Return the [X, Y] coordinate for the center point of the cell that contains the specified text.  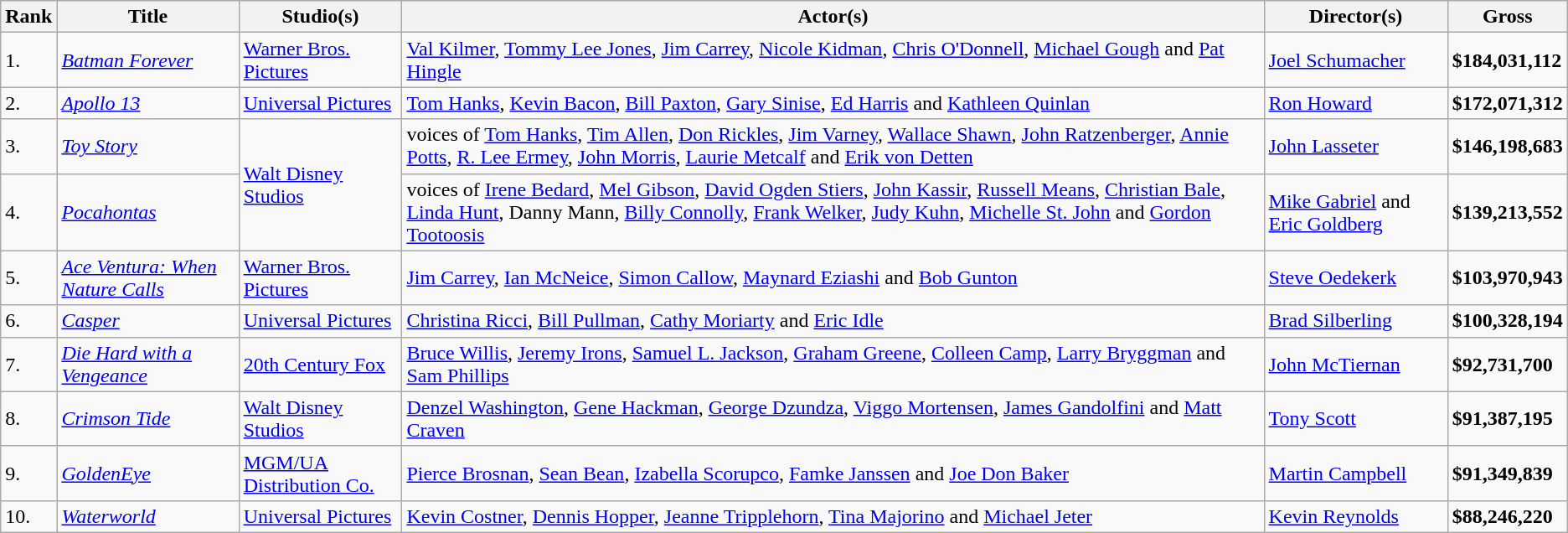
Denzel Washington, Gene Hackman, George Dzundza, Viggo Mortensen, James Gandolfini and Matt Craven [833, 419]
1. [28, 60]
Ron Howard [1355, 103]
Martin Campbell [1355, 473]
Christina Ricci, Bill Pullman, Cathy Moriarty and Eric Idle [833, 321]
$100,328,194 [1508, 321]
$146,198,683 [1508, 146]
Joel Schumacher [1355, 60]
$91,349,839 [1508, 473]
$103,970,943 [1508, 278]
Waterworld [147, 516]
Pocahontas [147, 212]
John Lasseter [1355, 146]
Die Hard with a Vengeance [147, 364]
7. [28, 364]
20th Century Fox [320, 364]
2. [28, 103]
$92,731,700 [1508, 364]
Title [147, 17]
Gross [1508, 17]
3. [28, 146]
$172,071,312 [1508, 103]
Rank [28, 17]
5. [28, 278]
Actor(s) [833, 17]
$184,031,112 [1508, 60]
Director(s) [1355, 17]
Apollo 13 [147, 103]
Crimson Tide [147, 419]
$88,246,220 [1508, 516]
Mike Gabriel and Eric Goldberg [1355, 212]
$139,213,552 [1508, 212]
Kevin Reynolds [1355, 516]
Casper [147, 321]
Val Kilmer, Tommy Lee Jones, Jim Carrey, Nicole Kidman, Chris O'Donnell, Michael Gough and Pat Hingle [833, 60]
John McTiernan [1355, 364]
Tom Hanks, Kevin Bacon, Bill Paxton, Gary Sinise, Ed Harris and Kathleen Quinlan [833, 103]
Brad Silberling [1355, 321]
8. [28, 419]
4. [28, 212]
Jim Carrey, Ian McNeice, Simon Callow, Maynard Eziashi and Bob Gunton [833, 278]
Steve Oedekerk [1355, 278]
10. [28, 516]
6. [28, 321]
Tony Scott [1355, 419]
Kevin Costner, Dennis Hopper, Jeanne Tripplehorn, Tina Majorino and Michael Jeter [833, 516]
Studio(s) [320, 17]
Pierce Brosnan, Sean Bean, Izabella Scorupco, Famke Janssen and Joe Don Baker [833, 473]
Bruce Willis, Jeremy Irons, Samuel L. Jackson, Graham Greene, Colleen Camp, Larry Bryggman and Sam Phillips [833, 364]
Batman Forever [147, 60]
9. [28, 473]
Ace Ventura: When Nature Calls [147, 278]
GoldenEye [147, 473]
$91,387,195 [1508, 419]
Toy Story [147, 146]
MGM/UA Distribution Co. [320, 473]
